Find where the given text appears and provide that cell's center as (x, y) coordinate. 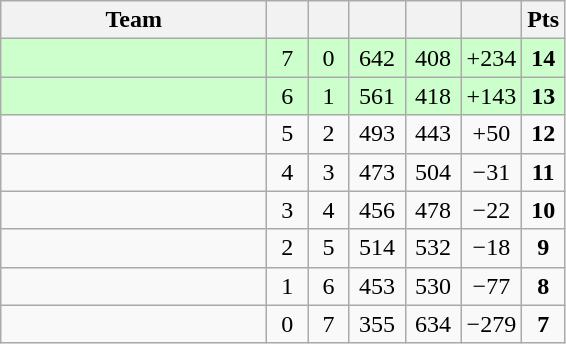
−22 (492, 210)
+50 (492, 134)
Team (134, 20)
11 (544, 172)
10 (544, 210)
−279 (492, 324)
514 (377, 248)
634 (433, 324)
408 (433, 58)
532 (433, 248)
473 (377, 172)
14 (544, 58)
642 (377, 58)
12 (544, 134)
−18 (492, 248)
504 (433, 172)
456 (377, 210)
418 (433, 96)
478 (433, 210)
493 (377, 134)
−31 (492, 172)
355 (377, 324)
9 (544, 248)
Pts (544, 20)
530 (433, 286)
443 (433, 134)
453 (377, 286)
561 (377, 96)
−77 (492, 286)
+143 (492, 96)
+234 (492, 58)
8 (544, 286)
13 (544, 96)
